Output the (X, Y) coordinate of the center of the cell containing the given text.  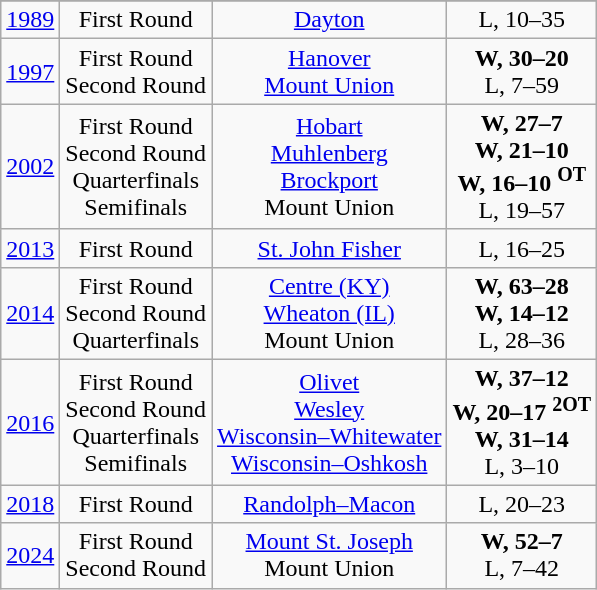
Mount St. JosephMount Union (330, 556)
2016 (30, 423)
First RoundSecond RoundQuarterfinals (136, 313)
HanoverMount Union (330, 72)
Dayton (330, 20)
1989 (30, 20)
W, 27–7W, 21–10W, 16–10 OTL, 19–57 (522, 167)
1997 (30, 72)
L, 20–23 (522, 504)
2013 (30, 248)
St. John Fisher (330, 248)
Centre (KY)Wheaton (IL)Mount Union (330, 313)
2002 (30, 167)
L, 16–25 (522, 248)
OlivetWesleyWisconsin–WhitewaterWisconsin–Oshkosh (330, 423)
HobartMuhlenbergBrockportMount Union (330, 167)
W, 63–28W, 14–12L, 28–36 (522, 313)
Randolph–Macon (330, 504)
W, 37–12W, 20–17 2OTW, 31–14L, 3–10 (522, 423)
W, 30–20L, 7–59 (522, 72)
W, 52–7L, 7–42 (522, 556)
2024 (30, 556)
2018 (30, 504)
2014 (30, 313)
L, 10–35 (522, 20)
